Scan for the cell matching the given text and deliver its [x, y] coordinate at center. 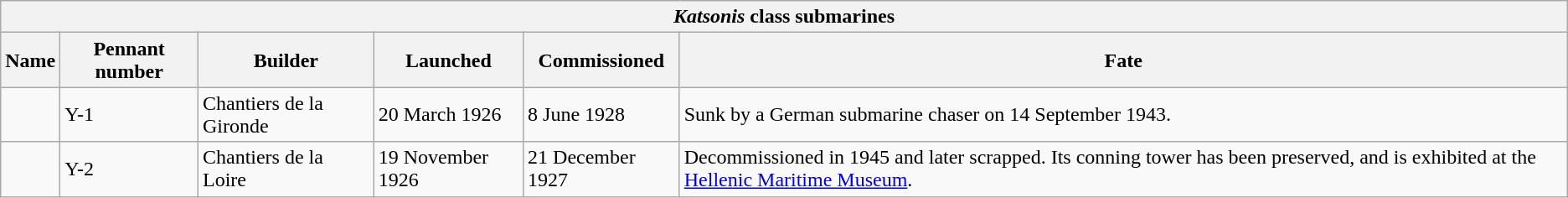
Chantiers de la Gironde [286, 114]
21 December 1927 [601, 169]
Name [30, 60]
19 November 1926 [448, 169]
Chantiers de la Loire [286, 169]
Decommissioned in 1945 and later scrapped. Its conning tower has been preserved, and is exhibited at the Hellenic Maritime Museum. [1123, 169]
Pennant number [129, 60]
Y-2 [129, 169]
20 March 1926 [448, 114]
Launched [448, 60]
Katsonis class submarines [784, 17]
8 June 1928 [601, 114]
Commissioned [601, 60]
Builder [286, 60]
Y-1 [129, 114]
Fate [1123, 60]
Sunk by a German submarine chaser on 14 September 1943. [1123, 114]
